Capture the cell that displays the provided text and extract its [x, y] central coordinate. 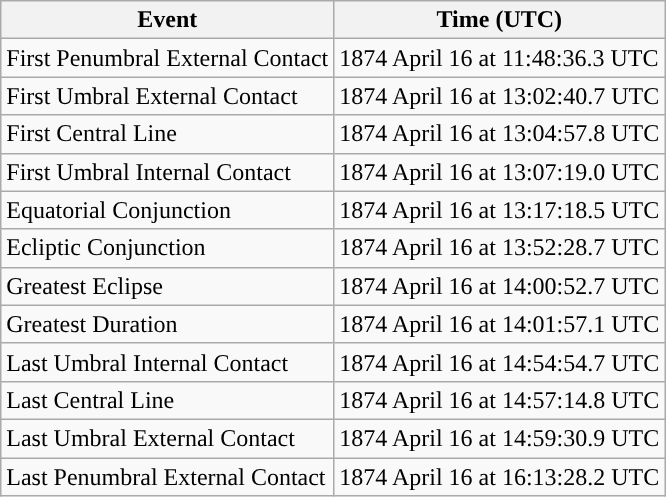
1874 April 16 at 13:52:28.7 UTC [500, 248]
Last Umbral Internal Contact [168, 362]
Last Penumbral External Contact [168, 477]
Equatorial Conjunction [168, 210]
Greatest Eclipse [168, 286]
First Penumbral External Contact [168, 58]
First Umbral Internal Contact [168, 172]
Ecliptic Conjunction [168, 248]
1874 April 16 at 14:59:30.9 UTC [500, 438]
Last Central Line [168, 400]
Greatest Duration [168, 324]
1874 April 16 at 14:00:52.7 UTC [500, 286]
1874 April 16 at 13:04:57.8 UTC [500, 134]
1874 April 16 at 13:02:40.7 UTC [500, 96]
Event [168, 20]
1874 April 16 at 16:13:28.2 UTC [500, 477]
Time (UTC) [500, 20]
1874 April 16 at 13:17:18.5 UTC [500, 210]
1874 April 16 at 14:01:57.1 UTC [500, 324]
Last Umbral External Contact [168, 438]
1874 April 16 at 14:57:14.8 UTC [500, 400]
First Central Line [168, 134]
1874 April 16 at 11:48:36.3 UTC [500, 58]
1874 April 16 at 14:54:54.7 UTC [500, 362]
1874 April 16 at 13:07:19.0 UTC [500, 172]
First Umbral External Contact [168, 96]
